Provide the [x, y] coordinate of the cell's center where the given text is located.  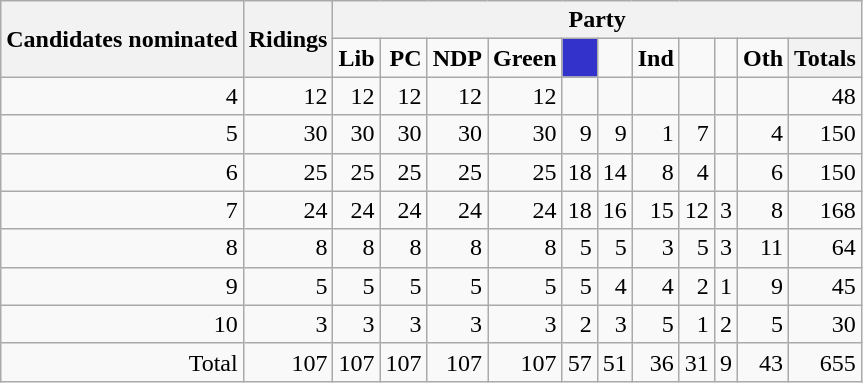
16 [614, 210]
31 [696, 362]
Lib [356, 58]
14 [614, 172]
NDP [457, 58]
Totals [826, 58]
Green [526, 58]
Ind [656, 58]
168 [826, 210]
45 [826, 286]
10 [122, 324]
15 [656, 210]
51 [614, 362]
Total [122, 362]
Ridings [288, 39]
Oth [762, 58]
PC [404, 58]
Candidates nominated [122, 39]
48 [826, 96]
43 [762, 362]
655 [826, 362]
Party [597, 20]
36 [656, 362]
11 [762, 248]
64 [826, 248]
57 [580, 362]
